From the cell containing the given text, extract its center point as (X, Y) coordinate. 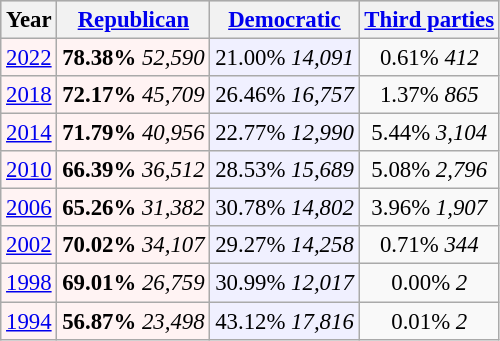
5.08% 2,796 (429, 170)
65.26% 31,382 (134, 208)
56.87% 23,498 (134, 321)
72.17% 45,709 (134, 95)
30.78% 14,802 (284, 208)
2002 (29, 245)
70.02% 34,107 (134, 245)
2022 (29, 58)
28.53% 15,689 (284, 170)
Year (29, 20)
69.01% 26,759 (134, 283)
2010 (29, 170)
5.44% 3,104 (429, 133)
21.00% 14,091 (284, 58)
2014 (29, 133)
22.77% 12,990 (284, 133)
2018 (29, 95)
78.38% 52,590 (134, 58)
2006 (29, 208)
0.71% 344 (429, 245)
0.01% 2 (429, 321)
26.46% 16,757 (284, 95)
71.79% 40,956 (134, 133)
1.37% 865 (429, 95)
3.96% 1,907 (429, 208)
Democratic (284, 20)
Republican (134, 20)
66.39% 36,512 (134, 170)
Third parties (429, 20)
1994 (29, 321)
0.00% 2 (429, 283)
29.27% 14,258 (284, 245)
30.99% 12,017 (284, 283)
0.61% 412 (429, 58)
43.12% 17,816 (284, 321)
1998 (29, 283)
